Output the (X, Y) coordinate of the center of the cell containing the given text.  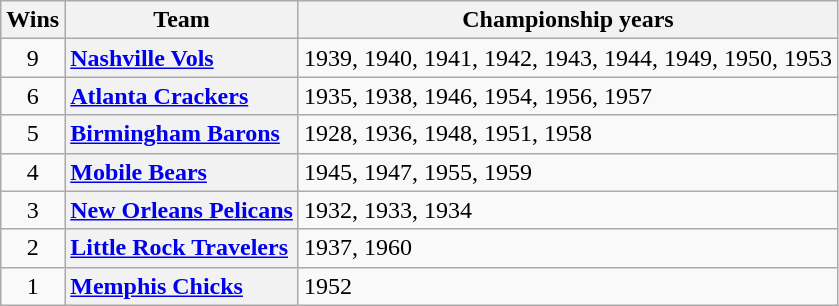
Nashville Vols (182, 58)
Birmingham Barons (182, 134)
Team (182, 20)
3 (33, 210)
Mobile Bears (182, 172)
9 (33, 58)
1928, 1936, 1948, 1951, 1958 (568, 134)
New Orleans Pelicans (182, 210)
Wins (33, 20)
Memphis Chicks (182, 286)
1937, 1960 (568, 248)
Little Rock Travelers (182, 248)
1932, 1933, 1934 (568, 210)
1935, 1938, 1946, 1954, 1956, 1957 (568, 96)
Atlanta Crackers (182, 96)
1939, 1940, 1941, 1942, 1943, 1944, 1949, 1950, 1953 (568, 58)
4 (33, 172)
1952 (568, 286)
2 (33, 248)
Championship years (568, 20)
5 (33, 134)
6 (33, 96)
1945, 1947, 1955, 1959 (568, 172)
1 (33, 286)
